Return the [x, y] coordinate for the center point of the cell that contains the specified text.  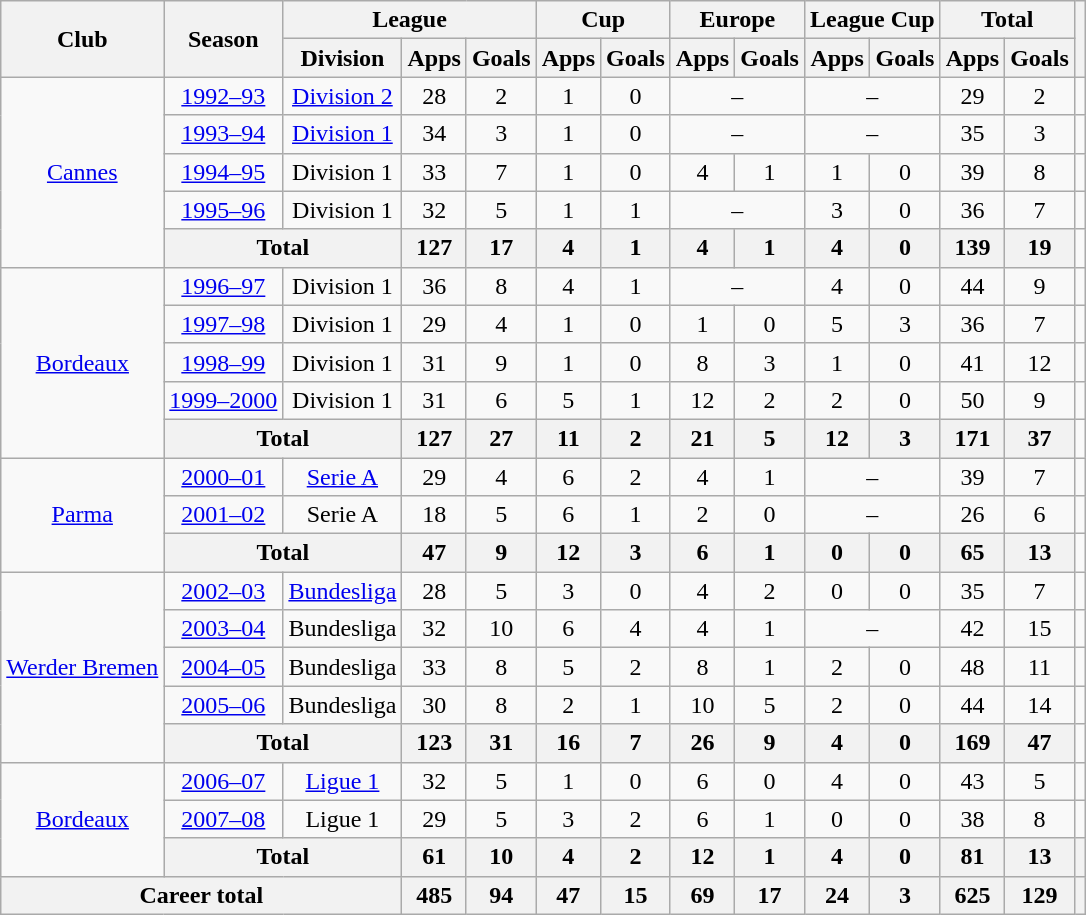
24 [836, 895]
21 [702, 438]
30 [434, 705]
27 [501, 438]
1993–94 [224, 134]
129 [1040, 895]
Career total [202, 895]
Parma [82, 515]
42 [972, 629]
2005–06 [224, 705]
38 [972, 819]
50 [972, 400]
League [410, 20]
1999–2000 [224, 400]
1995–96 [224, 210]
19 [1040, 248]
1998–99 [224, 362]
18 [434, 515]
43 [972, 781]
48 [972, 667]
Division 2 [342, 96]
81 [972, 857]
Europe [737, 20]
2001–02 [224, 515]
139 [972, 248]
69 [702, 895]
2004–05 [224, 667]
2003–04 [224, 629]
2007–08 [224, 819]
123 [434, 743]
Season [224, 39]
Werder Bremen [82, 667]
171 [972, 438]
2002–03 [224, 591]
94 [501, 895]
Cannes [82, 172]
485 [434, 895]
65 [972, 553]
1994–95 [224, 172]
1997–98 [224, 324]
2006–07 [224, 781]
League Cup [872, 20]
16 [568, 743]
34 [434, 134]
1996–97 [224, 286]
1992–93 [224, 96]
14 [1040, 705]
Division [342, 58]
169 [972, 743]
Club [82, 39]
61 [434, 857]
Cup [603, 20]
37 [1040, 438]
2000–01 [224, 477]
41 [972, 362]
625 [972, 895]
